For the text-containing cell, return its midpoint in [x, y] coordinate format. 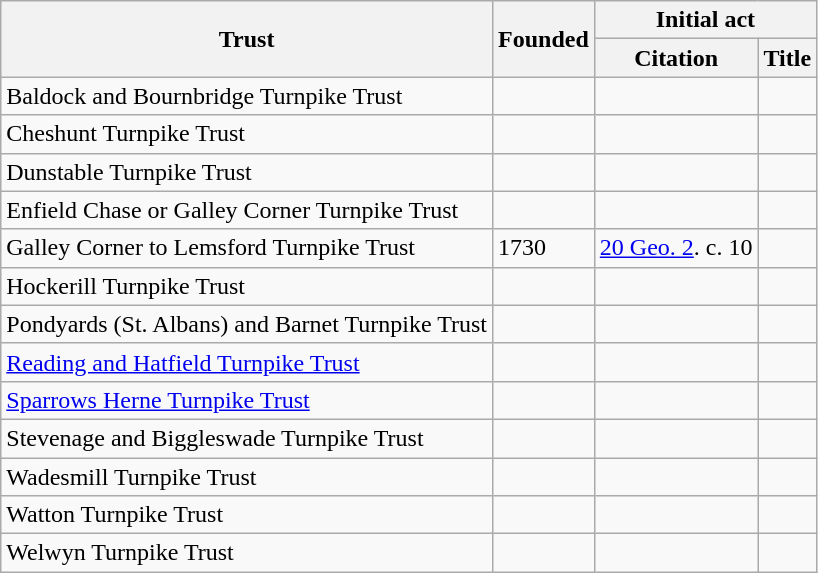
Title [788, 58]
Cheshunt Turnpike Trust [247, 134]
Trust [247, 39]
Enfield Chase or Galley Corner Turnpike Trust [247, 210]
1730 [544, 248]
Stevenage and Biggleswade Turnpike Trust [247, 438]
Hockerill Turnpike Trust [247, 286]
Watton Turnpike Trust [247, 515]
20 Geo. 2. c. 10 [676, 248]
Founded [544, 39]
Wadesmill Turnpike Trust [247, 477]
Initial act [705, 20]
Citation [676, 58]
Galley Corner to Lemsford Turnpike Trust [247, 248]
Pondyards (St. Albans) and Barnet Turnpike Trust [247, 324]
Welwyn Turnpike Trust [247, 553]
Reading and Hatfield Turnpike Trust [247, 362]
Baldock and Bournbridge Turnpike Trust [247, 96]
Dunstable Turnpike Trust [247, 172]
Sparrows Herne Turnpike Trust [247, 400]
